Find where the given text appears and provide that cell's center as [X, Y] coordinate. 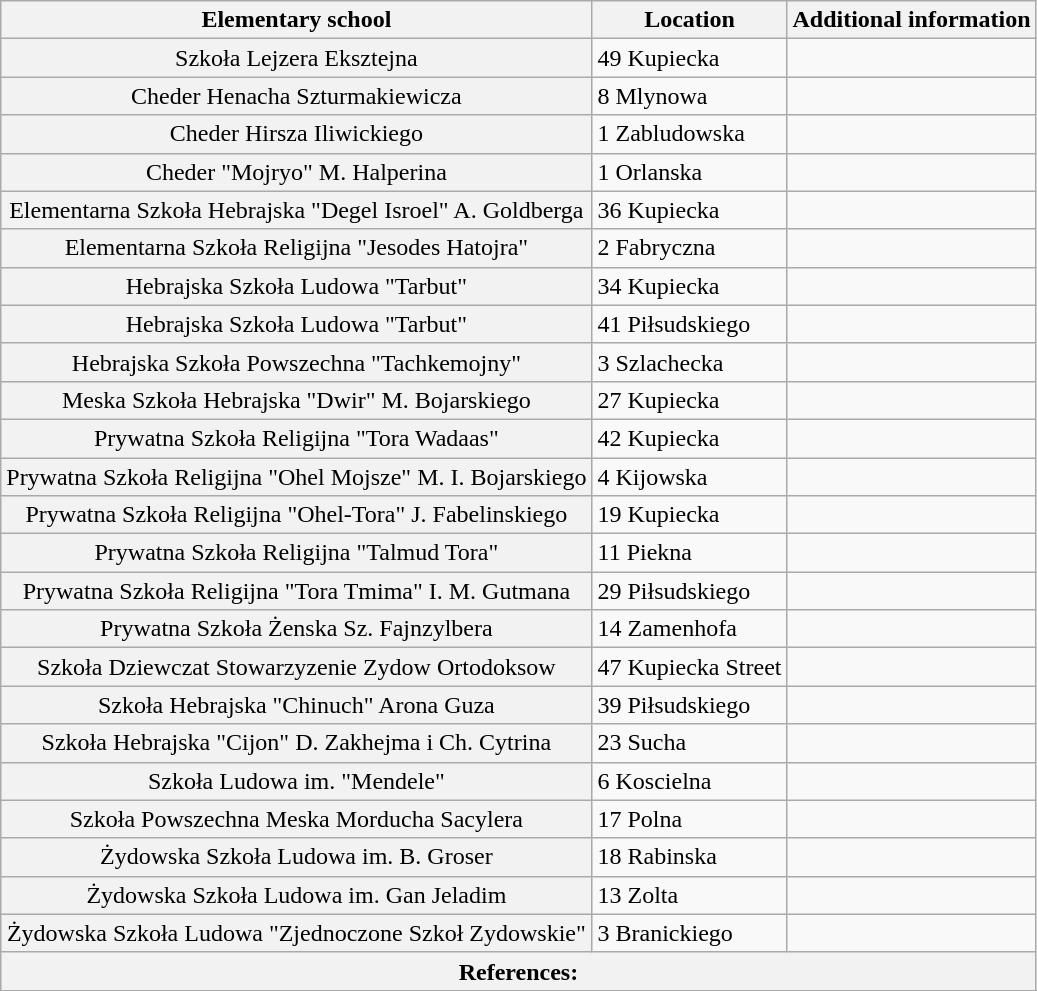
Prywatna Szkoła Religijna "Tora Tmima" I. M. Gutmana [296, 591]
Cheder "Mojryo" M. Halperina [296, 172]
34 Kupiecka [690, 286]
41 Piłsudskiego [690, 324]
27 Kupiecka [690, 400]
23 Sucha [690, 743]
Location [690, 20]
Szkoła Hebrajska "Cijon" D. Zakhejma i Ch. Cytrina [296, 743]
Szkoła Hebrajska "Chinuch" Arona Guza [296, 705]
Meska Szkoła Hebrajska "Dwir" M. Bojarskiego [296, 400]
3 Szlachecka [690, 362]
13 Zolta [690, 895]
Szkoła Lejzera Eksztejna [296, 58]
Elementarna Szkoła Religijna "Jesodes Hatojra" [296, 248]
6 Koscielna [690, 781]
Cheder Hirsza Iliwickiego [296, 134]
1 Orlanska [690, 172]
14 Zamenhofa [690, 629]
Żydowska Szkoła Ludowa im. Gan Jeladim [296, 895]
Prywatna Szkoła Religijna "Talmud Tora" [296, 553]
47 Kupiecka Street [690, 667]
42 Kupiecka [690, 438]
Szkoła Ludowa im. "Mendele" [296, 781]
Cheder Henacha Szturmakiewicza [296, 96]
Żydowska Szkoła Ludowa "Zjednoczone Szkoł Zydowskie" [296, 933]
8 Mlynowa [690, 96]
Hebrajska Szkoła Powszechna "Tachkemojny" [296, 362]
1 Zabludowska [690, 134]
Prywatna Szkoła Religijna "Ohel Mojsze" M. I. Bojarskiego [296, 477]
Prywatna Szkoła Religijna "Tora Wadaas" [296, 438]
36 Kupiecka [690, 210]
Elementary school [296, 20]
Szkoła Powszechna Meska Morducha Sacylera [296, 819]
Prywatna Szkoła Żenska Sz. Fajnzylbera [296, 629]
29 Piłsudskiego [690, 591]
Additional information [912, 20]
3 Branickiego [690, 933]
39 Piłsudskiego [690, 705]
Szkoła Dziewczat Stowarzyzenie Zydow Ortodoksow [296, 667]
Żydowska Szkoła Ludowa im. B. Groser [296, 857]
49 Kupiecka [690, 58]
Prywatna Szkoła Religijna "Ohel-Tora" J. Fabelinskiego [296, 515]
2 Fabryczna [690, 248]
19 Kupiecka [690, 515]
4 Kijowska [690, 477]
11 Piekna [690, 553]
17 Polna [690, 819]
18 Rabinska [690, 857]
References: [518, 971]
Elementarna Szkoła Hebrajska "Degel Isroel" A. Goldberga [296, 210]
